Determine the [x, y] coordinate at the center of the cell enclosing the given text.  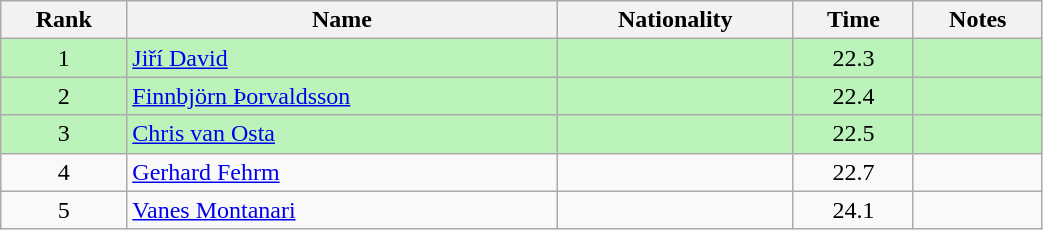
Chris van Osta [342, 134]
22.5 [853, 134]
22.7 [853, 172]
22.4 [853, 96]
5 [64, 210]
4 [64, 172]
1 [64, 58]
3 [64, 134]
Gerhard Fehrm [342, 172]
Finnbjörn Þorvaldsson [342, 96]
Jiří David [342, 58]
Rank [64, 20]
Time [853, 20]
Notes [978, 20]
24.1 [853, 210]
2 [64, 96]
Nationality [675, 20]
Name [342, 20]
22.3 [853, 58]
Vanes Montanari [342, 210]
